Capture the cell that displays the provided text and extract its [X, Y] central coordinate. 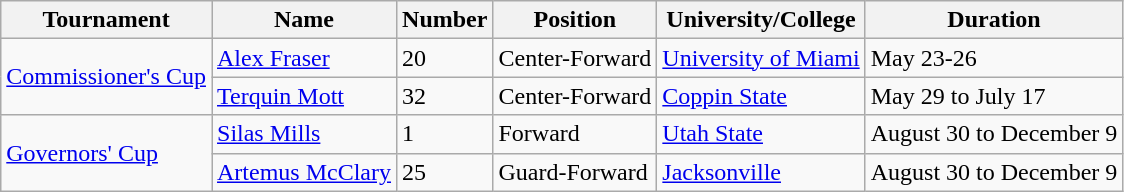
Coppin State [761, 96]
Terquin Mott [304, 96]
32 [445, 96]
Governors' Cup [106, 153]
Jacksonville [761, 172]
Forward [575, 134]
Duration [994, 20]
Artemus McClary [304, 172]
Silas Mills [304, 134]
Tournament [106, 20]
Commissioner's Cup [106, 77]
May 23-26 [994, 58]
May 29 to July 17 [994, 96]
Name [304, 20]
Position [575, 20]
1 [445, 134]
Utah State [761, 134]
Guard-Forward [575, 172]
Number [445, 20]
Alex Fraser [304, 58]
20 [445, 58]
University of Miami [761, 58]
25 [445, 172]
University/College [761, 20]
